Scan for the cell matching the given text and deliver its (X, Y) coordinate at center. 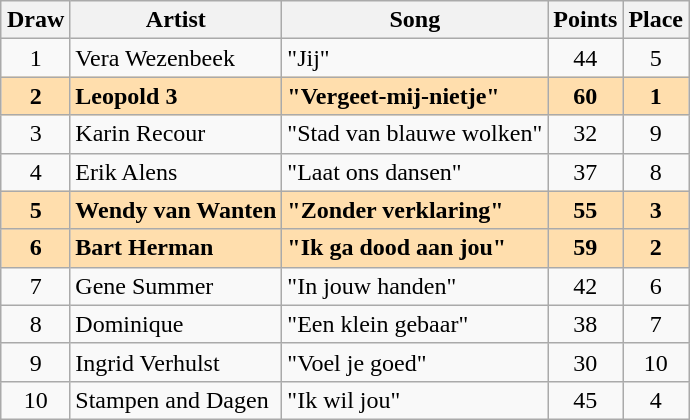
45 (586, 400)
55 (586, 210)
"In jouw handen" (415, 286)
"Ik ga dood aan jou" (415, 248)
44 (586, 58)
Artist (176, 20)
32 (586, 134)
Karin Recour (176, 134)
"Vergeet-mij-nietje" (415, 96)
30 (586, 362)
Wendy van Wanten (176, 210)
Bart Herman (176, 248)
Stampen and Dagen (176, 400)
37 (586, 172)
"Voel je goed" (415, 362)
Draw (35, 20)
"Stad van blauwe wolken" (415, 134)
38 (586, 324)
59 (586, 248)
Dominique (176, 324)
Place (656, 20)
Leopold 3 (176, 96)
42 (586, 286)
"Laat ons dansen" (415, 172)
Vera Wezenbeek (176, 58)
"Ik wil jou" (415, 400)
Points (586, 20)
60 (586, 96)
Song (415, 20)
"Jij" (415, 58)
"Zonder verklaring" (415, 210)
Gene Summer (176, 286)
Erik Alens (176, 172)
"Een klein gebaar" (415, 324)
Ingrid Verhulst (176, 362)
